Pinpoint the cell where the given text exists, returning its [X, Y] midpoint coordinate. 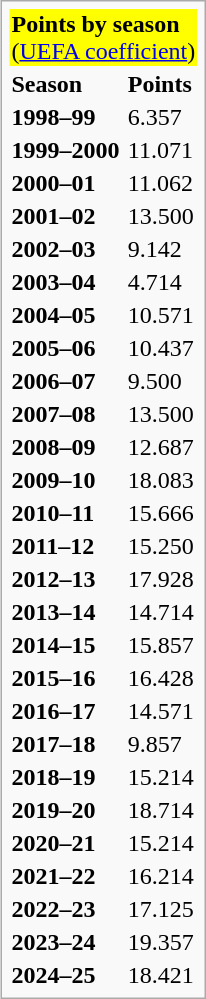
16.214 [161, 876]
2011–12 [66, 546]
2023–24 [66, 942]
2020–21 [66, 843]
2002–03 [66, 249]
9.857 [161, 744]
2016–17 [66, 711]
15.250 [161, 546]
2014–15 [66, 645]
2010–11 [66, 513]
15.666 [161, 513]
17.928 [161, 579]
9.142 [161, 249]
2018–19 [66, 777]
6.357 [161, 117]
2021–22 [66, 876]
2013–14 [66, 612]
2004–05 [66, 315]
4.714 [161, 282]
9.500 [161, 381]
14.714 [161, 612]
1998–99 [66, 117]
2012–13 [66, 579]
1999–2000 [66, 150]
17.125 [161, 909]
Points [161, 84]
2000–01 [66, 183]
2007–08 [66, 414]
10.437 [161, 348]
Season [66, 84]
11.062 [161, 183]
14.571 [161, 711]
10.571 [161, 315]
2008–09 [66, 447]
2009–10 [66, 480]
18.083 [161, 480]
19.357 [161, 942]
15.857 [161, 645]
2024–25 [66, 975]
2003–04 [66, 282]
Points by season(UEFA coefficient) [104, 38]
2005–06 [66, 348]
2017–18 [66, 744]
2022–23 [66, 909]
2019–20 [66, 810]
18.421 [161, 975]
18.714 [161, 810]
16.428 [161, 678]
11.071 [161, 150]
2015–16 [66, 678]
2001–02 [66, 216]
12.687 [161, 447]
2006–07 [66, 381]
